Pinpoint the cell where the given text exists, returning its (X, Y) midpoint coordinate. 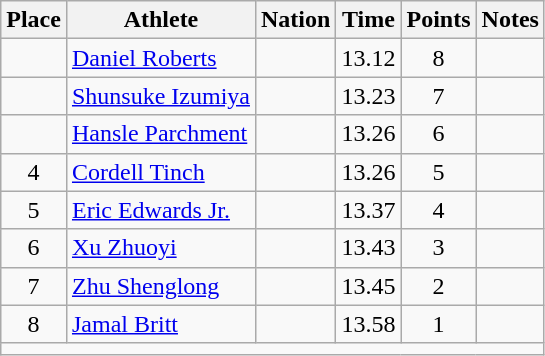
Cordell Tinch (160, 172)
Points (438, 20)
Athlete (160, 20)
13.12 (368, 58)
Xu Zhuoyi (160, 248)
13.37 (368, 210)
Notes (510, 20)
1 (438, 324)
Shunsuke Izumiya (160, 96)
Jamal Britt (160, 324)
Time (368, 20)
13.45 (368, 286)
Eric Edwards Jr. (160, 210)
13.43 (368, 248)
13.23 (368, 96)
Place (34, 20)
13.58 (368, 324)
Daniel Roberts (160, 58)
2 (438, 286)
Nation (295, 20)
Zhu Shenglong (160, 286)
Hansle Parchment (160, 134)
3 (438, 248)
